Return the (x, y) coordinate for the center point of the cell that contains the specified text.  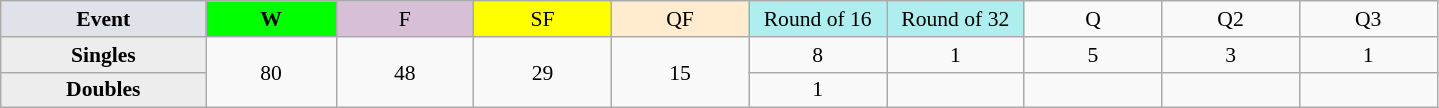
80 (271, 72)
Q2 (1231, 19)
3 (1231, 55)
Singles (104, 55)
15 (680, 72)
Round of 16 (818, 19)
8 (818, 55)
Doubles (104, 90)
Q (1093, 19)
SF (543, 19)
Event (104, 19)
48 (405, 72)
F (405, 19)
Round of 32 (955, 19)
W (271, 19)
QF (680, 19)
5 (1093, 55)
Q3 (1368, 19)
29 (543, 72)
